For the text-containing cell, return its midpoint in (X, Y) coordinate format. 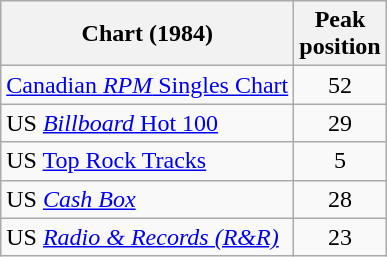
US Top Rock Tracks (148, 161)
Peakposition (340, 34)
Chart (1984) (148, 34)
US Billboard Hot 100 (148, 123)
Canadian RPM Singles Chart (148, 85)
US Radio & Records (R&R) (148, 237)
US Cash Box (148, 199)
29 (340, 123)
23 (340, 237)
52 (340, 85)
5 (340, 161)
28 (340, 199)
